Return the [X, Y] coordinate for the center point of the cell that contains the specified text.  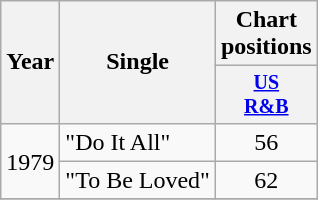
"Do It All" [138, 142]
Year [30, 62]
Chart positions [266, 34]
Single [138, 62]
1979 [30, 161]
56 [266, 142]
62 [266, 180]
"To Be Loved" [138, 180]
USR&B [266, 94]
